Find where the given text appears and provide that cell's center as (X, Y) coordinate. 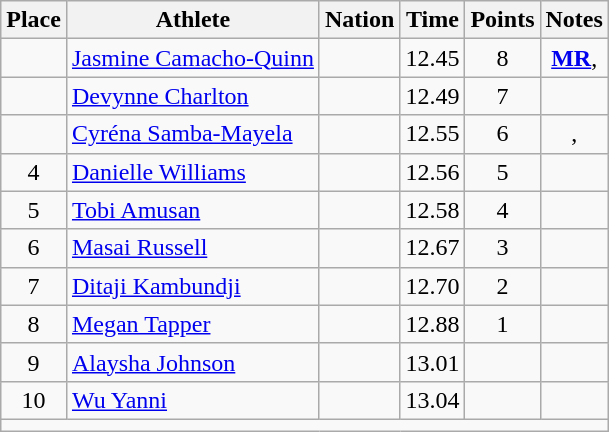
3 (502, 248)
MR, (574, 58)
12.70 (432, 286)
Cyréna Samba-Mayela (192, 134)
12.67 (432, 248)
10 (34, 400)
Alaysha Johnson (192, 362)
Place (34, 20)
Ditaji Kambundji (192, 286)
9 (34, 362)
Masai Russell (192, 248)
12.88 (432, 324)
Devynne Charlton (192, 96)
Wu Yanni (192, 400)
13.01 (432, 362)
12.56 (432, 172)
Danielle Williams (192, 172)
2 (502, 286)
12.55 (432, 134)
Notes (574, 20)
12.49 (432, 96)
Megan Tapper (192, 324)
Jasmine Camacho-Quinn (192, 58)
Points (502, 20)
12.45 (432, 58)
12.58 (432, 210)
1 (502, 324)
13.04 (432, 400)
Athlete (192, 20)
Time (432, 20)
Tobi Amusan (192, 210)
Nation (359, 20)
, (574, 134)
